Output the [x, y] coordinate of the center of the cell containing the given text.  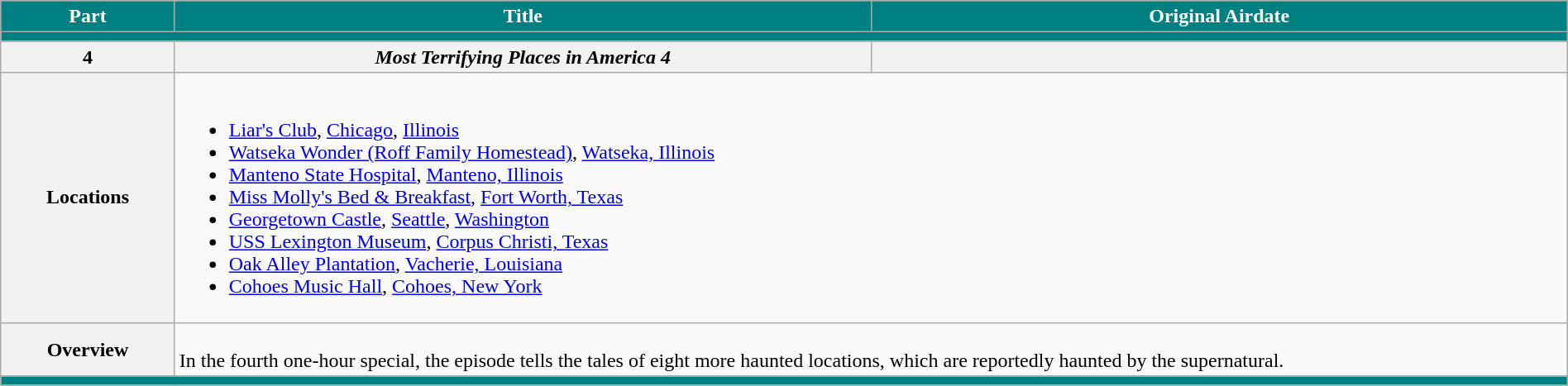
Part [88, 17]
Overview [88, 349]
Title [523, 17]
Most Terrifying Places in America 4 [523, 57]
4 [88, 57]
Locations [88, 198]
In the fourth one-hour special, the episode tells the tales of eight more haunted locations, which are reportedly haunted by the supernatural. [871, 349]
Original Airdate [1219, 17]
